Extract the (x, y) coordinate from the center of the cell holding the provided text.  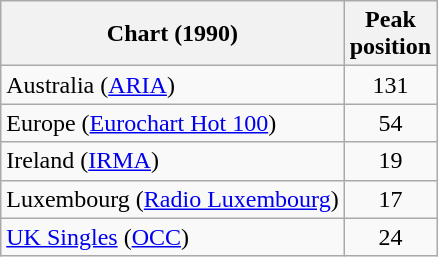
UK Singles (OCC) (172, 237)
Europe (Eurochart Hot 100) (172, 123)
54 (390, 123)
Ireland (IRMA) (172, 161)
19 (390, 161)
131 (390, 85)
Chart (1990) (172, 34)
Luxembourg (Radio Luxembourg) (172, 199)
24 (390, 237)
Peakposition (390, 34)
Australia (ARIA) (172, 85)
17 (390, 199)
